Return (X, Y) of the center of cell containing provided text 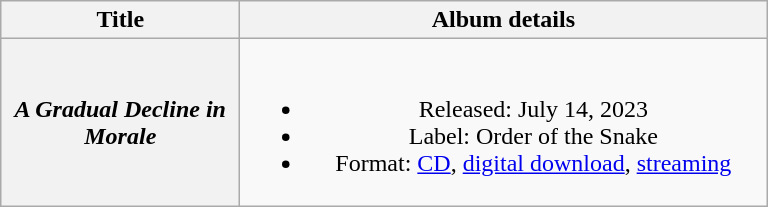
Title (120, 20)
Released: July 14, 2023Label: Order of the SnakeFormat: CD, digital download, streaming (504, 122)
Album details (504, 20)
A Gradual Decline in Morale (120, 122)
